Scan for the cell matching the given text and deliver its (x, y) coordinate at center. 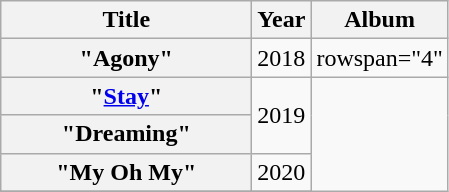
rowspan="4" (380, 58)
"Dreaming" (126, 134)
Year (282, 20)
"Agony" (126, 58)
2018 (282, 58)
Title (126, 20)
Album (380, 20)
"Stay" (126, 96)
2020 (282, 172)
"My Oh My" (126, 172)
2019 (282, 115)
